For the text-containing cell, return its midpoint in [x, y] coordinate format. 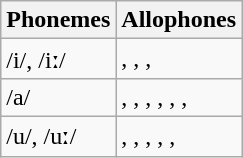
, , , , , , [179, 97]
Phonemes [58, 20]
Allophones [179, 20]
/a/ [58, 97]
/u/, /uː/ [58, 136]
, , , [179, 59]
/i/, /iː/ [58, 59]
, , , , , [179, 136]
